Capture the cell that displays the provided text and extract its (X, Y) central coordinate. 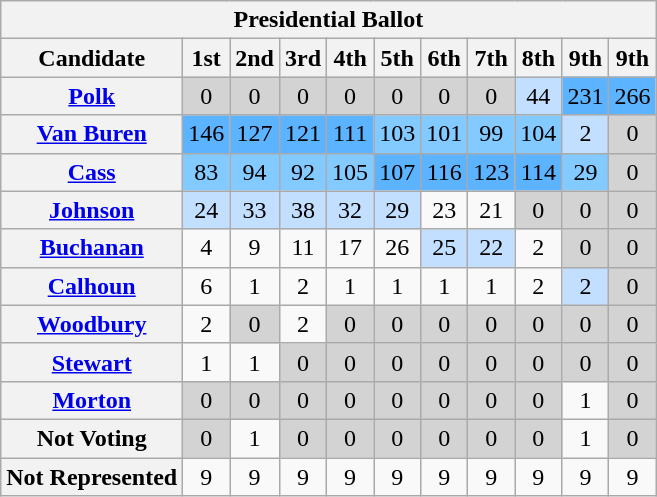
6th (444, 58)
Woodbury (92, 324)
44 (538, 96)
8th (538, 58)
146 (206, 134)
38 (302, 210)
105 (350, 172)
Buchanan (92, 248)
92 (302, 172)
Morton (92, 400)
Stewart (92, 362)
Polk (92, 96)
4 (206, 248)
114 (538, 172)
107 (398, 172)
94 (255, 172)
11 (302, 248)
33 (255, 210)
7th (492, 58)
103 (398, 134)
83 (206, 172)
32 (350, 210)
26 (398, 248)
266 (632, 96)
Calhoun (92, 286)
24 (206, 210)
116 (444, 172)
Not Voting (92, 438)
5th (398, 58)
123 (492, 172)
121 (302, 134)
127 (255, 134)
6 (206, 286)
Cass (92, 172)
Presidential Ballot (328, 20)
101 (444, 134)
Johnson (92, 210)
1st (206, 58)
Candidate (92, 58)
111 (350, 134)
4th (350, 58)
3rd (302, 58)
25 (444, 248)
231 (586, 96)
Not Represented (92, 477)
104 (538, 134)
17 (350, 248)
2nd (255, 58)
Van Buren (92, 134)
23 (444, 210)
99 (492, 134)
22 (492, 248)
21 (492, 210)
